From the cell containing the given text, extract its center point as [x, y] coordinate. 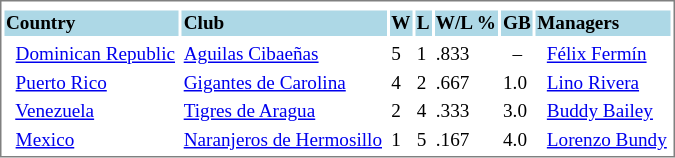
– [518, 55]
GB [518, 23]
Gigantes de Carolina [284, 83]
Buddy Bailey [604, 112]
Country [92, 23]
.833 [466, 55]
Dominican Republic [92, 55]
Aguilas Cibaeñas [284, 55]
1.0 [518, 83]
Lorenzo Bundy [604, 141]
Naranjeros de Hermosillo [284, 141]
Mexico [92, 141]
Tigres de Aragua [284, 112]
.333 [466, 112]
Lino Rivera [604, 83]
.667 [466, 83]
Club [284, 23]
W/L % [466, 23]
W [402, 23]
3.0 [518, 112]
Venezuela [92, 112]
.167 [466, 141]
Félix Fermín [604, 55]
4.0 [518, 141]
Managers [604, 23]
L [423, 23]
Puerto Rico [92, 83]
